Extract the [X, Y] coordinate from the center of the cell holding the provided text.  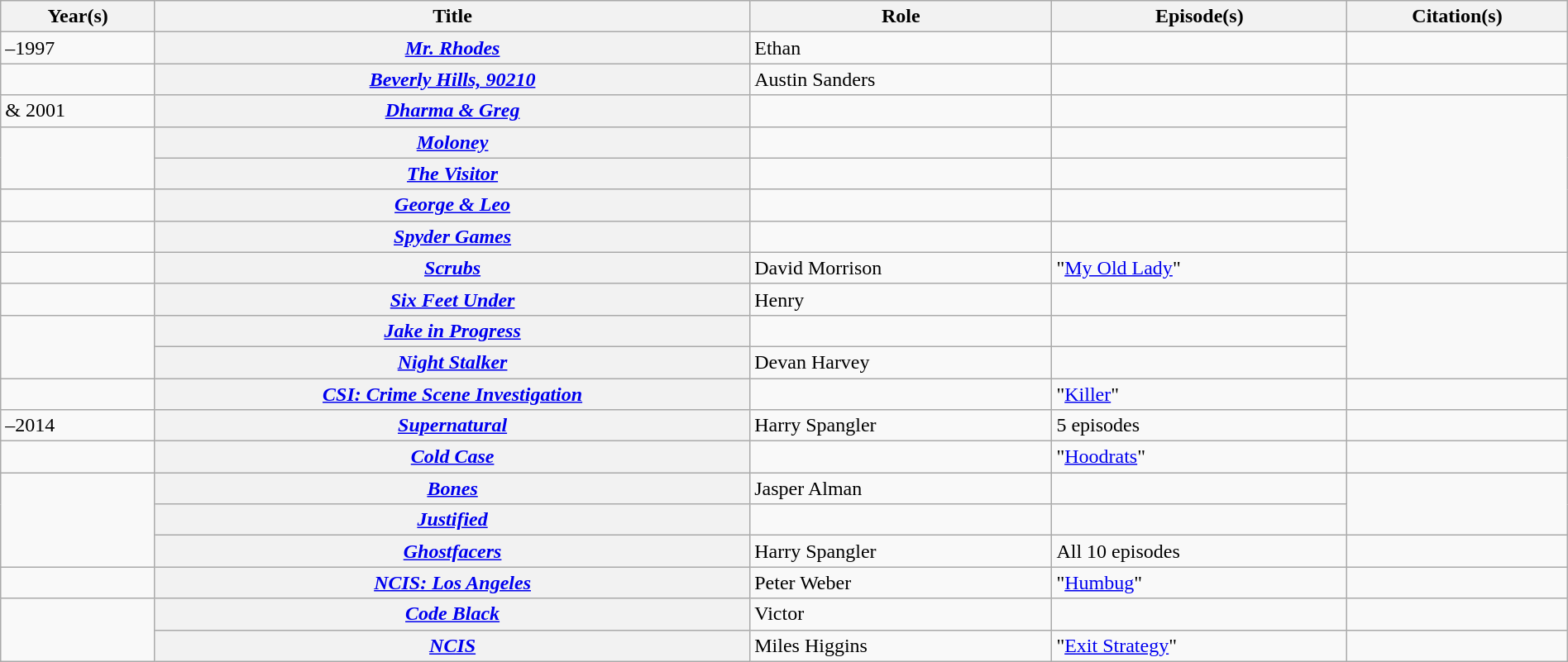
Beverly Hills, 90210 [452, 79]
Ethan [901, 48]
Role [901, 17]
"Exit Strategy" [1199, 645]
Code Black [452, 614]
Episode(s) [1199, 17]
NCIS: Los Angeles [452, 583]
Devan Harvey [901, 362]
CSI: Crime Scene Investigation [452, 394]
David Morrison [901, 268]
"Hoodrats" [1199, 457]
Spyder Games [452, 236]
Miles Higgins [901, 645]
"Humbug" [1199, 583]
Supernatural [452, 426]
Dharma & Greg [452, 111]
Moloney [452, 142]
5 episodes [1199, 426]
George & Leo [452, 205]
Jake in Progress [452, 331]
Mr. Rhodes [452, 48]
–1997 [78, 48]
Ghostfacers [452, 551]
Bones [452, 488]
Year(s) [78, 17]
Jasper Alman [901, 488]
The Visitor [452, 174]
Victor [901, 614]
Peter Weber [901, 583]
Cold Case [452, 457]
Six Feet Under [452, 299]
NCIS [452, 645]
Austin Sanders [901, 79]
Night Stalker [452, 362]
All 10 episodes [1199, 551]
Scrubs [452, 268]
"Killer" [1199, 394]
& 2001 [78, 111]
Title [452, 17]
Citation(s) [1457, 17]
–2014 [78, 426]
Henry [901, 299]
Justified [452, 520]
"My Old Lady" [1199, 268]
